Provide the [x, y] coordinate of the cell's center where the given text is located.  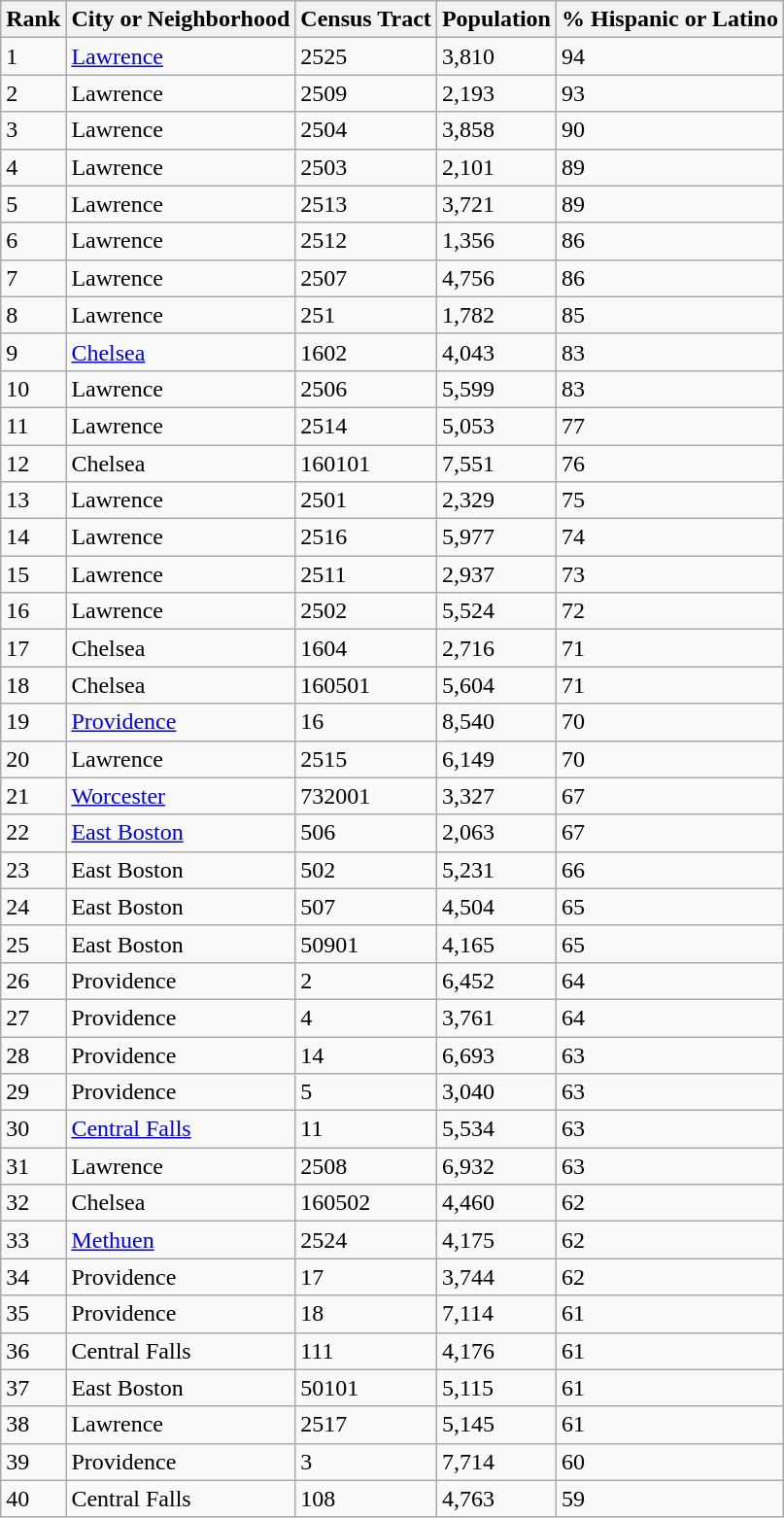
2,063 [495, 833]
94 [669, 56]
507 [366, 907]
4,043 [495, 352]
2,937 [495, 574]
2,193 [495, 93]
2509 [366, 93]
4,460 [495, 1203]
2508 [366, 1166]
19 [33, 722]
160501 [366, 685]
9 [33, 352]
39 [33, 1462]
38 [33, 1425]
5,599 [495, 389]
Methuen [181, 1240]
5,145 [495, 1425]
160101 [366, 464]
7,551 [495, 464]
3,721 [495, 204]
3,744 [495, 1277]
2502 [366, 611]
2524 [366, 1240]
111 [366, 1351]
85 [669, 315]
31 [33, 1166]
5,604 [495, 685]
6 [33, 241]
Rank [33, 19]
15 [33, 574]
7,714 [495, 1462]
502 [366, 870]
2515 [366, 759]
75 [669, 500]
4,165 [495, 944]
% Hispanic or Latino [669, 19]
4,175 [495, 1240]
21 [33, 796]
2507 [366, 278]
3,761 [495, 1018]
2511 [366, 574]
3,810 [495, 56]
36 [33, 1351]
6,452 [495, 981]
5,053 [495, 426]
66 [669, 870]
32 [33, 1203]
76 [669, 464]
Worcester [181, 796]
732001 [366, 796]
160502 [366, 1203]
2513 [366, 204]
2512 [366, 241]
72 [669, 611]
2,101 [495, 167]
5,524 [495, 611]
1,356 [495, 241]
6,693 [495, 1054]
24 [33, 907]
4,756 [495, 278]
251 [366, 315]
50901 [366, 944]
26 [33, 981]
35 [33, 1314]
73 [669, 574]
108 [366, 1499]
93 [669, 93]
8,540 [495, 722]
12 [33, 464]
2506 [366, 389]
5,977 [495, 537]
2517 [366, 1425]
90 [669, 130]
4,504 [495, 907]
59 [669, 1499]
3,040 [495, 1092]
23 [33, 870]
4,176 [495, 1351]
29 [33, 1092]
1602 [366, 352]
7,114 [495, 1314]
3,858 [495, 130]
34 [33, 1277]
2,716 [495, 648]
22 [33, 833]
3,327 [495, 796]
10 [33, 389]
77 [669, 426]
2525 [366, 56]
8 [33, 315]
5,534 [495, 1129]
2514 [366, 426]
27 [33, 1018]
City or Neighborhood [181, 19]
40 [33, 1499]
6,932 [495, 1166]
1604 [366, 648]
5,231 [495, 870]
5,115 [495, 1388]
Census Tract [366, 19]
2,329 [495, 500]
2503 [366, 167]
506 [366, 833]
60 [669, 1462]
37 [33, 1388]
4,763 [495, 1499]
1 [33, 56]
30 [33, 1129]
7 [33, 278]
2504 [366, 130]
1,782 [495, 315]
20 [33, 759]
25 [33, 944]
6,149 [495, 759]
2501 [366, 500]
Population [495, 19]
13 [33, 500]
28 [33, 1054]
33 [33, 1240]
74 [669, 537]
2516 [366, 537]
50101 [366, 1388]
